Find where the given text appears and provide that cell's center as (X, Y) coordinate. 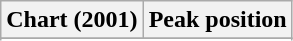
Chart (2001) (72, 20)
Peak position (218, 20)
